Search for the cell housing the specified text and yield its [x, y] center coordinate. 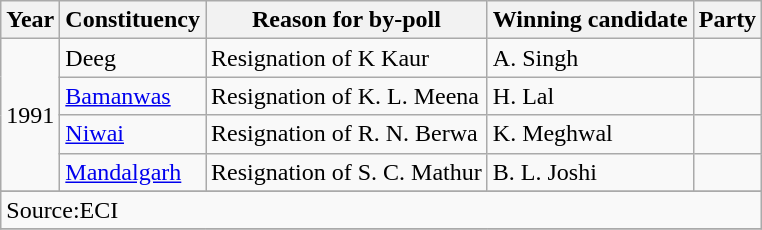
Resignation of R. N. Berwa [347, 134]
Source:ECI [382, 210]
B. L. Joshi [590, 172]
A. Singh [590, 58]
Bamanwas [133, 96]
Niwai [133, 134]
Party [727, 20]
Resignation of K. L. Meena [347, 96]
Deeg [133, 58]
Resignation of K Kaur [347, 58]
H. Lal [590, 96]
1991 [30, 115]
Mandalgarh [133, 172]
Constituency [133, 20]
Reason for by-poll [347, 20]
Resignation of S. C. Mathur [347, 172]
K. Meghwal [590, 134]
Winning candidate [590, 20]
Year [30, 20]
